Search for the cell housing the specified text and yield its (X, Y) center coordinate. 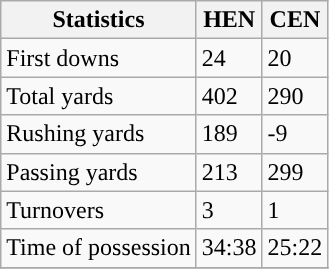
290 (295, 96)
-9 (295, 134)
Total yards (99, 96)
Time of possession (99, 248)
CEN (295, 20)
402 (229, 96)
Rushing yards (99, 134)
34:38 (229, 248)
20 (295, 58)
24 (229, 58)
Statistics (99, 20)
Passing yards (99, 172)
189 (229, 134)
HEN (229, 20)
1 (295, 210)
299 (295, 172)
213 (229, 172)
3 (229, 210)
25:22 (295, 248)
First downs (99, 58)
Turnovers (99, 210)
